Locate the cell with the specified text and output its (X, Y) center coordinate. 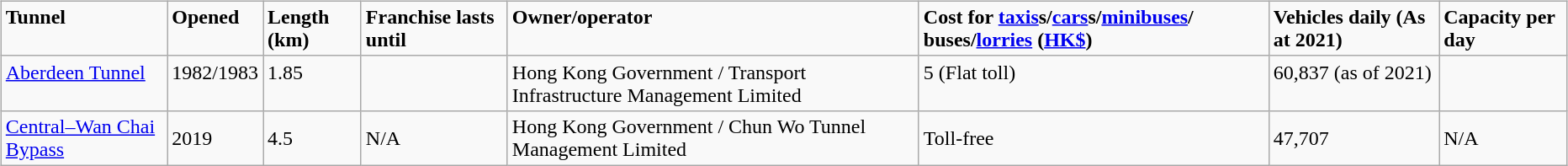
47,707 (1354, 138)
Capacity per day (1503, 29)
60,837 (as of 2021) (1354, 83)
Cost for taxiss/carss/minibuses/ buses/lorries (HK$) (1094, 29)
4.5 (313, 138)
1982/1983 (215, 83)
Toll-free (1094, 138)
2019 (215, 138)
5 (Flat toll) (1094, 83)
Length (km) (313, 29)
Owner/operator (713, 29)
1.85 (313, 83)
Central–Wan Chai Bypass (84, 138)
Franchise lasts until (434, 29)
Opened (215, 29)
Aberdeen Tunnel (84, 83)
Hong Kong Government / Transport Infrastructure Management Limited (713, 83)
Vehicles daily (As at 2021) (1354, 29)
Hong Kong Government / Chun Wo Tunnel Management Limited (713, 138)
Tunnel (84, 29)
